Search for the cell housing the specified text and yield its [X, Y] center coordinate. 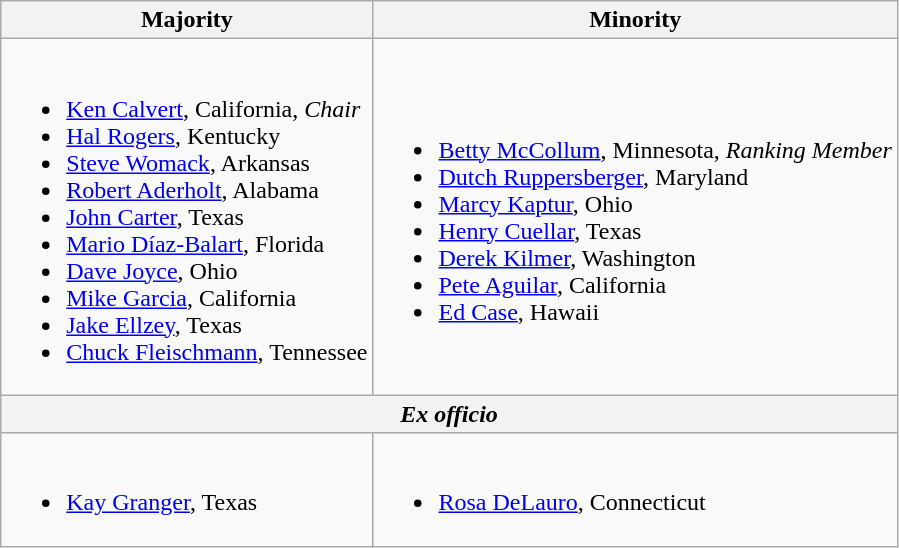
Ex officio [450, 414]
Minority [635, 20]
Kay Granger, Texas [187, 490]
Rosa DeLauro, Connecticut [635, 490]
Majority [187, 20]
